Pinpoint the cell where the given text exists, returning its (x, y) midpoint coordinate. 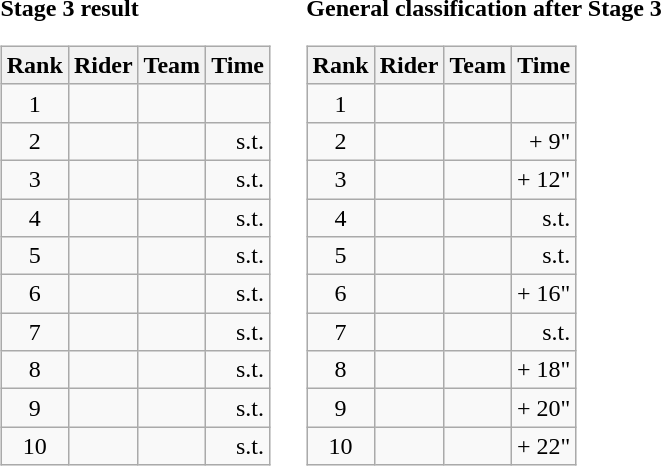
+ 22" (543, 446)
+ 12" (543, 179)
+ 20" (543, 408)
+ 9" (543, 141)
+ 16" (543, 294)
+ 18" (543, 370)
